Provide the (x, y) coordinate of the cell's center where the given text is located.  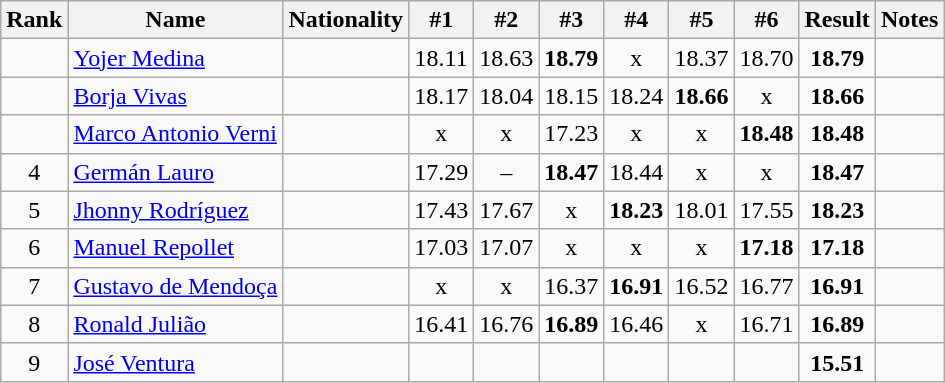
17.43 (442, 210)
6 (34, 248)
16.41 (442, 324)
8 (34, 324)
7 (34, 286)
17.23 (572, 134)
Jhonny Rodríguez (176, 210)
18.70 (766, 58)
9 (34, 362)
Result (837, 20)
18.11 (442, 58)
18.24 (636, 96)
Yojer Medina (176, 58)
José Ventura (176, 362)
Marco Antonio Verni (176, 134)
#6 (766, 20)
Nationality (346, 20)
16.76 (506, 324)
Gustavo de Mendoça (176, 286)
15.51 (837, 362)
18.37 (702, 58)
Notes (909, 20)
– (506, 172)
Ronald Julião (176, 324)
4 (34, 172)
17.67 (506, 210)
18.01 (702, 210)
18.15 (572, 96)
Rank (34, 20)
18.04 (506, 96)
16.52 (702, 286)
16.77 (766, 286)
18.17 (442, 96)
Manuel Repollet (176, 248)
18.44 (636, 172)
17.07 (506, 248)
16.71 (766, 324)
17.29 (442, 172)
Name (176, 20)
#2 (506, 20)
#5 (702, 20)
#4 (636, 20)
#3 (572, 20)
16.46 (636, 324)
17.03 (442, 248)
Germán Lauro (176, 172)
16.37 (572, 286)
Borja Vivas (176, 96)
18.63 (506, 58)
17.55 (766, 210)
5 (34, 210)
#1 (442, 20)
